Detect which cell encompasses the target text, then output its [X, Y] center coordinate. 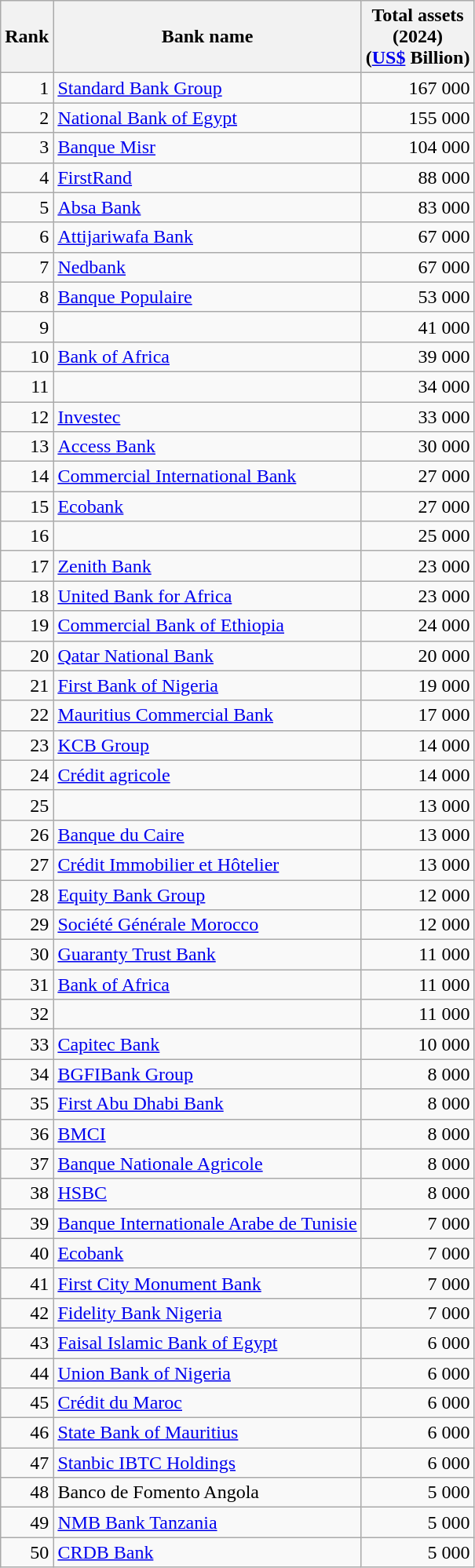
24 000 [418, 626]
HSBC [207, 1193]
3 [27, 148]
Equity Bank Group [207, 894]
Investec [207, 417]
83 000 [418, 207]
Banque du Caire [207, 835]
24 [27, 775]
27 [27, 864]
40 [27, 1253]
47 [27, 1463]
Fidelity Bank Nigeria [207, 1313]
34 000 [418, 386]
Banque Misr [207, 148]
29 [27, 925]
32 [27, 1014]
104 000 [418, 148]
BGFIBank Group [207, 1074]
41 000 [418, 327]
2 [27, 118]
Absa Bank [207, 207]
Stanbic IBTC Holdings [207, 1463]
26 [27, 835]
10 000 [418, 1044]
20 000 [418, 656]
19 000 [418, 685]
Société Générale Morocco [207, 925]
37 [27, 1164]
49 [27, 1522]
39 [27, 1223]
First City Monument Bank [207, 1283]
CRDB Bank [207, 1552]
22 [27, 715]
167 000 [418, 88]
12 [27, 417]
23 [27, 745]
9 [27, 327]
BMCI [207, 1134]
14 [27, 477]
Mauritius Commercial Bank [207, 715]
38 [27, 1193]
13 [27, 447]
State Bank of Mauritius [207, 1433]
Banque Populaire [207, 297]
18 [27, 596]
33 [27, 1044]
Total assets(2024)(US$ Billion) [418, 37]
17 [27, 566]
Banque Nationale Agricole [207, 1164]
39 000 [418, 356]
Qatar National Bank [207, 656]
Zenith Bank [207, 566]
50 [27, 1552]
Attijariwafa Bank [207, 237]
42 [27, 1313]
16 [27, 536]
1 [27, 88]
10 [27, 356]
25 [27, 805]
46 [27, 1433]
11 [27, 386]
31 [27, 985]
30 000 [418, 447]
Crédit Immobilier et Hôtelier [207, 864]
20 [27, 656]
KCB Group [207, 745]
15 [27, 506]
21 [27, 685]
30 [27, 955]
41 [27, 1283]
4 [27, 177]
155 000 [418, 118]
25 000 [418, 536]
Union Bank of Nigeria [207, 1373]
6 [27, 237]
88 000 [418, 177]
Standard Bank Group [207, 88]
Banco de Fomento Angola [207, 1493]
Access Bank [207, 447]
Commercial International Bank [207, 477]
FirstRand [207, 177]
Crédit du Maroc [207, 1403]
33 000 [418, 417]
34 [27, 1074]
Nedbank [207, 267]
Faisal Islamic Bank of Egypt [207, 1343]
43 [27, 1343]
44 [27, 1373]
53 000 [418, 297]
28 [27, 894]
Crédit agricole [207, 775]
35 [27, 1104]
Guaranty Trust Bank [207, 955]
First Bank of Nigeria [207, 685]
Commercial Bank of Ethiopia [207, 626]
National Bank of Egypt [207, 118]
Bank name [207, 37]
45 [27, 1403]
5 [27, 207]
8 [27, 297]
48 [27, 1493]
19 [27, 626]
NMB Bank Tanzania [207, 1522]
36 [27, 1134]
Banque Internationale Arabe de Tunisie [207, 1223]
United Bank for Africa [207, 596]
17 000 [418, 715]
Capitec Bank [207, 1044]
First Abu Dhabi Bank [207, 1104]
Rank [27, 37]
7 [27, 267]
